Output the [X, Y] coordinate of the center of the cell containing the given text.  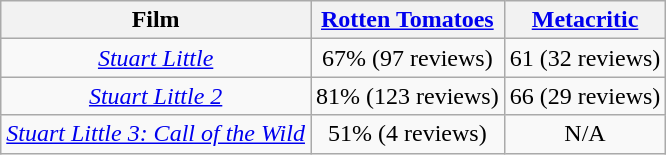
Rotten Tomatoes [407, 20]
Stuart Little 3: Call of the Wild [156, 134]
66 (29 reviews) [585, 96]
67% (97 reviews) [407, 58]
Metacritic [585, 20]
N/A [585, 134]
Film [156, 20]
Stuart Little 2 [156, 96]
61 (32 reviews) [585, 58]
51% (4 reviews) [407, 134]
81% (123 reviews) [407, 96]
Stuart Little [156, 58]
